Return the [x, y] coordinate for the center point of the cell that contains the specified text.  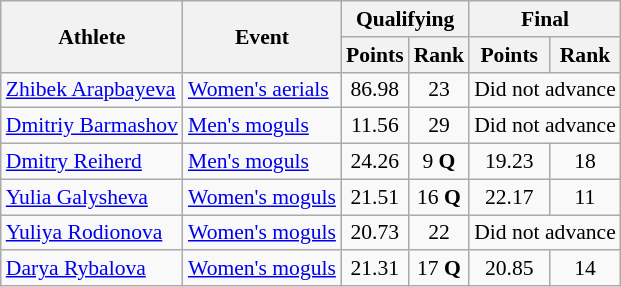
Women's aerials [262, 90]
19.23 [509, 162]
18 [585, 162]
Yulia Galysheva [92, 197]
9 Q [440, 162]
11.56 [375, 126]
Darya Rybalova [92, 269]
Athlete [92, 36]
11 [585, 197]
Dmitry Reiherd [92, 162]
22.17 [509, 197]
Event [262, 36]
Yuliya Rodionova [92, 233]
Final [545, 19]
22 [440, 233]
20.85 [509, 269]
Qualifying [405, 19]
86.98 [375, 90]
23 [440, 90]
21.51 [375, 197]
Dmitriy Barmashov [92, 126]
24.26 [375, 162]
Zhibek Arapbayeva [92, 90]
29 [440, 126]
20.73 [375, 233]
16 Q [440, 197]
21.31 [375, 269]
17 Q [440, 269]
14 [585, 269]
